Determine the [x, y] coordinate at the center of the cell enclosing the given text.  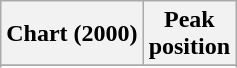
Chart (2000) [72, 34]
Peakposition [189, 34]
